Scan for the cell matching the given text and deliver its (x, y) coordinate at center. 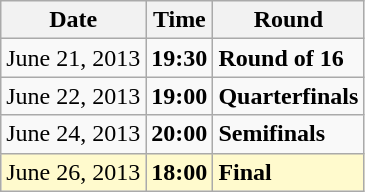
Round of 16 (288, 58)
Semifinals (288, 134)
Time (180, 20)
June 21, 2013 (74, 58)
Round (288, 20)
Final (288, 172)
June 24, 2013 (74, 134)
June 22, 2013 (74, 96)
20:00 (180, 134)
18:00 (180, 172)
Quarterfinals (288, 96)
June 26, 2013 (74, 172)
Date (74, 20)
19:30 (180, 58)
19:00 (180, 96)
